Locate the cell with the specified text and output its [x, y] center coordinate. 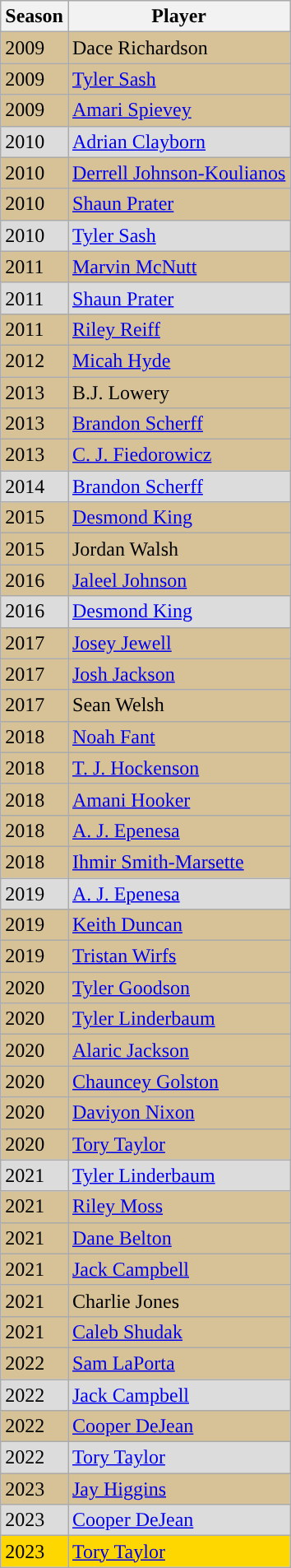
Jay Higgins [178, 1489]
Dace Richardson [178, 48]
Charlie Jones [178, 1300]
Season [35, 16]
Keith Duncan [178, 925]
Alaric Jackson [178, 1050]
Riley Reiff [178, 329]
Derrell Johnson-Koulianos [178, 173]
Chauncey Golston [178, 1082]
Marvin McNutt [178, 267]
Jordan Walsh [178, 549]
Dane Belton [178, 1238]
Noah Fant [178, 737]
Amani Hooker [178, 799]
T. J. Hockenson [178, 768]
C. J. Fiedorowicz [178, 455]
Josey Jewell [178, 643]
Sean Welsh [178, 705]
Amari Spievey [178, 110]
Daviyon Nixon [178, 1113]
Tyler Goodson [178, 988]
2012 [35, 361]
Riley Moss [178, 1207]
Sam LaPorta [178, 1363]
Tristan Wirfs [178, 956]
Player [178, 16]
B.J. Lowery [178, 393]
Josh Jackson [178, 674]
Micah Hyde [178, 361]
Caleb Shudak [178, 1332]
Jaleel Johnson [178, 580]
2014 [35, 486]
Adrian Clayborn [178, 142]
Ihmir Smith-Marsette [178, 862]
